Identify which cell holds the provided text, then report its [X, Y] central coordinate. 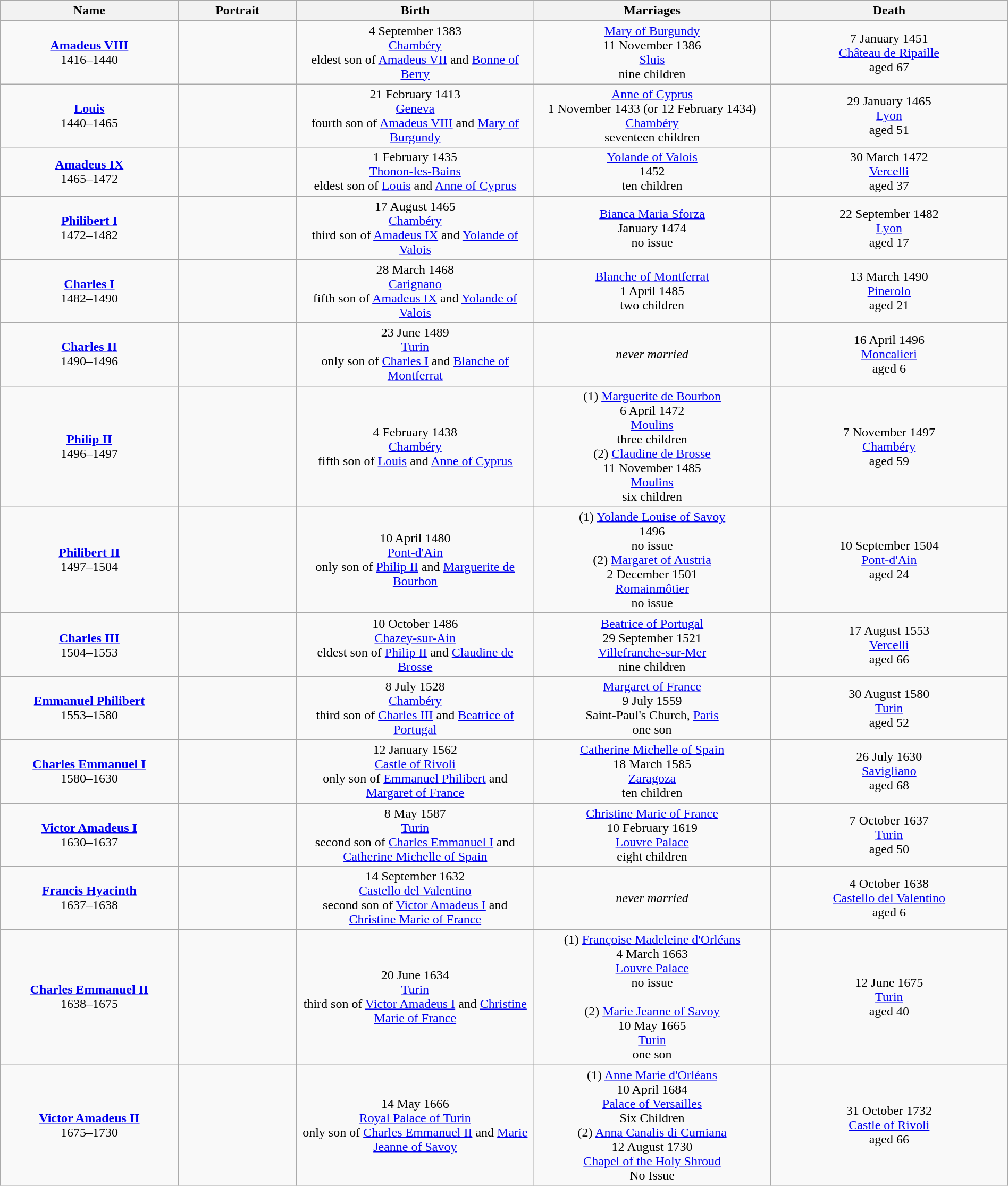
7 October 1637Turinaged 50 [889, 835]
Victor Amadeus I1630–1637 [89, 835]
Philibert II1497–1504 [89, 560]
10 September 1504Pont-d'Ainaged 24 [889, 560]
12 June 1675Turinaged 40 [889, 997]
Charles Emmanuel I1580–1630 [89, 771]
Christine Marie of France10 February 1619Louvre Palaceeight children [652, 835]
17 August 1465Chambérythird son of Amadeus IX and Yolande of Valois [415, 228]
10 April 1480Pont-d'Ainonly son of Philip II and Marguerite de Bourbon [415, 560]
Philip II1496–1497 [89, 447]
Marriages [652, 11]
23 June 1489Turinonly son of Charles I and Blanche of Montferrat [415, 354]
28 March 1468Carignanofifth son of Amadeus IX and Yolande of Valois [415, 291]
(1) Marguerite de Bourbon6 April 1472Moulinsthree children(2) Claudine de Brosse11 November 1485Moulinssix children [652, 447]
17 August 1553Vercelliaged 66 [889, 644]
10 October 1486Chazey-sur-Aineldest son of Philip II and Claudine de Brosse [415, 644]
Louis1440–1465 [89, 116]
8 May 1587Turinsecond son of Charles Emmanuel I and Catherine Michelle of Spain [415, 835]
14 September 1632Castello del Valentinosecond son of Victor Amadeus I and Christine Marie of France [415, 898]
Charles II1490–1496 [89, 354]
Amadeus VIII1416–1440 [89, 52]
Francis Hyacinth1637–1638 [89, 898]
Mary of Burgundy11 November 1386Sluisnine children [652, 52]
12 January 1562Castle of Rivolionly son of Emmanuel Philibert and Margaret of France [415, 771]
Charles Emmanuel II1638–1675 [89, 997]
7 November 1497Chambéryaged 59 [889, 447]
Margaret of France9 July 1559Saint-Paul's Church, Parisone son [652, 708]
Birth [415, 11]
29 January 1465Lyonaged 51 [889, 116]
1 February 1435Thonon-les-Bainseldest son of Louis and Anne of Cyprus [415, 172]
Portrait [237, 11]
(1) Françoise Madeleine d'Orléans4 March 1663Louvre Palaceno issue(2) Marie Jeanne of Savoy10 May 1665Turinone son [652, 997]
Victor Amadeus II1675–1730 [89, 1125]
Bianca Maria SforzaJanuary 1474no issue [652, 228]
Charles I1482–1490 [89, 291]
Death [889, 11]
4 February 1438Chambéryfifth son of Louis and Anne of Cyprus [415, 447]
7 January 1451Château de Ripaille aged 67 [889, 52]
4 September 1383Chambéryeldest son of Amadeus VII and Bonne of Berry [415, 52]
(1) Anne Marie d'Orléans10 April 1684Palace of VersaillesSix Children(2) Anna Canalis di Cumiana12 August 1730Chapel of the Holy ShroudNo Issue [652, 1125]
30 August 1580Turinaged 52 [889, 708]
Beatrice of Portugal29 September 1521Villefranche-sur-Mernine children [652, 644]
Philibert I1472–1482 [89, 228]
4 October 1638Castello del Valentinoaged 6 [889, 898]
31 October 1732Castle of Rivoliaged 66 [889, 1125]
Anne of Cyprus1 November 1433 (or 12 February 1434)Chambéryseventeen children [652, 116]
22 September 1482Lyonaged 17 [889, 228]
13 March 1490Pineroloaged 21 [889, 291]
Name [89, 11]
26 July 1630Saviglianoaged 68 [889, 771]
Catherine Michelle of Spain18 March 1585Zaragozaten children [652, 771]
Yolande of Valois1452ten children [652, 172]
30 March 1472Vercelliaged 37 [889, 172]
8 July 1528Chambérythird son of Charles III and Beatrice of Portugal [415, 708]
Amadeus IX1465–1472 [89, 172]
14 May 1666Royal Palace of Turinonly son of Charles Emmanuel II and Marie Jeanne of Savoy [415, 1125]
(1) Yolande Louise of Savoy1496no issue(2) Margaret of Austria2 December 1501Romainmôtierno issue [652, 560]
16 April 1496Moncalieriaged 6 [889, 354]
20 June 1634Turinthird son of Victor Amadeus I and Christine Marie of France [415, 997]
Blanche of Montferrat1 April 1485two children [652, 291]
Emmanuel Philibert1553–1580 [89, 708]
21 February 1413Genevafourth son of Amadeus VIII and Mary of Burgundy [415, 116]
Charles III1504–1553 [89, 644]
